Determine the [X, Y] coordinate at the center of the cell enclosing the given text.  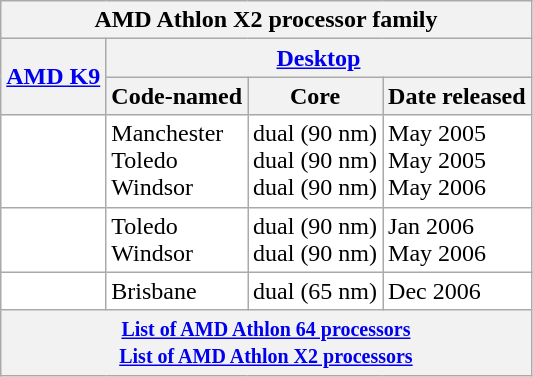
ToledoWindsor [177, 240]
Brisbane [177, 291]
AMD Athlon X2 processor family [266, 20]
Code-named [177, 96]
Dec 2006 [458, 291]
Date released [458, 96]
AMD K9 [54, 77]
dual (90 nm)dual (90 nm)dual (90 nm) [316, 161]
May 2005May 2005May 2006 [458, 161]
Core [316, 96]
Jan 2006May 2006 [458, 240]
ManchesterToledoWindsor [177, 161]
List of AMD Athlon 64 processorsList of AMD Athlon X2 processors [266, 342]
dual (65 nm) [316, 291]
dual (90 nm)dual (90 nm) [316, 240]
Desktop [318, 58]
